Provide the (X, Y) coordinate of the cell's center where the given text is located.  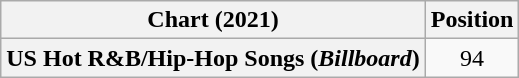
US Hot R&B/Hip-Hop Songs (Billboard) (213, 58)
Position (472, 20)
94 (472, 58)
Chart (2021) (213, 20)
